For the text-containing cell, return its midpoint in (X, Y) coordinate format. 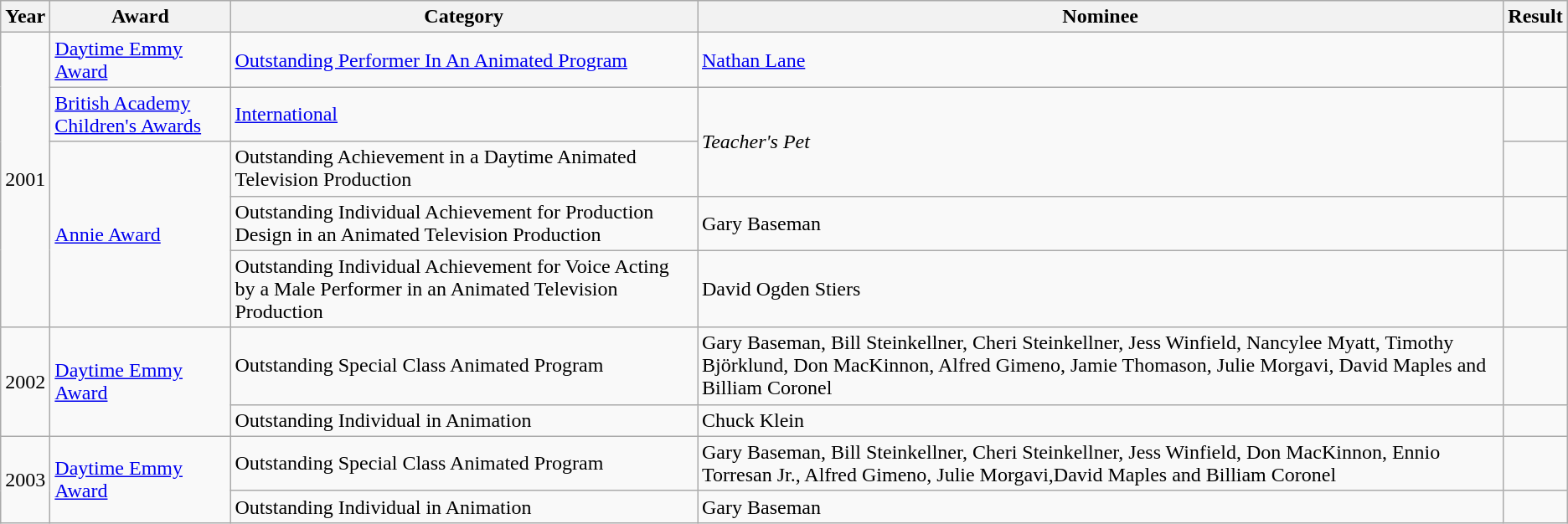
Year (25, 17)
Chuck Klein (1100, 420)
Outstanding Individual Achievement for Production Design in an Animated Television Production (464, 223)
Category (464, 17)
Outstanding Individual Achievement for Voice Acting by a Male Performer in an Animated Television Production (464, 289)
Result (1535, 17)
Outstanding Achievement in a Daytime Animated Television Production (464, 169)
David Ogden Stiers (1100, 289)
Nathan Lane (1100, 60)
Award (141, 17)
2003 (25, 479)
Annie Award (141, 234)
International (464, 114)
2001 (25, 180)
Nominee (1100, 17)
British Academy Children's Awards (141, 114)
2002 (25, 382)
Outstanding Performer In An Animated Program (464, 60)
Teacher's Pet (1100, 141)
